Extract the (X, Y) coordinate from the center of the cell holding the provided text.  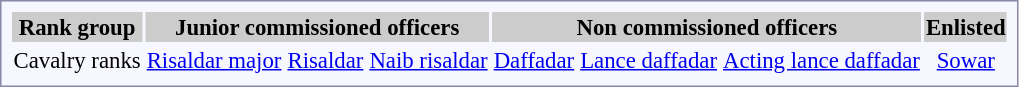
Enlisted (966, 27)
Cavalry ranks (77, 60)
Daffadar (534, 60)
Lance daffadar (649, 60)
Risaldar major (214, 60)
Junior commissioned officers (317, 27)
Risaldar (326, 60)
Acting lance daffadar (822, 60)
Rank group (77, 27)
Non commissioned officers (706, 27)
Naib risaldar (428, 60)
Sowar (966, 60)
